Determine the [x, y] coordinate at the center of the cell enclosing the given text.  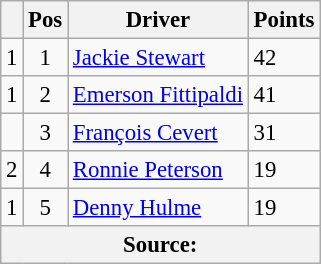
Emerson Fittipaldi [158, 95]
Source: [160, 245]
5 [46, 208]
Jackie Stewart [158, 58]
31 [284, 133]
3 [46, 133]
4 [46, 170]
Ronnie Peterson [158, 170]
41 [284, 95]
Pos [46, 20]
Points [284, 20]
42 [284, 58]
Driver [158, 20]
Denny Hulme [158, 208]
François Cevert [158, 133]
